Return the [X, Y] coordinate for the center point of the cell that contains the specified text.  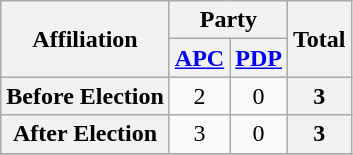
Total [319, 39]
APC [199, 58]
PDP [259, 58]
Affiliation [86, 39]
Party [228, 20]
Before Election [86, 96]
After Election [86, 134]
2 [199, 96]
